Locate the cell with the specified text and output its [x, y] center coordinate. 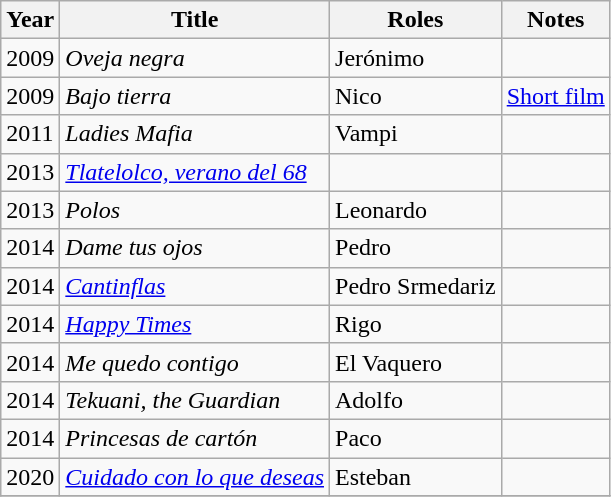
Year [30, 20]
Notes [556, 20]
Happy Times [195, 324]
Leonardo [416, 210]
Oveja negra [195, 58]
Polos [195, 210]
2011 [30, 134]
Dame tus ojos [195, 248]
El Vaquero [416, 362]
Bajo tierra [195, 96]
Nico [416, 96]
Tekuani, the Guardian [195, 400]
Title [195, 20]
Jerónimo [416, 58]
Short film [556, 96]
Ladies Mafia [195, 134]
Tlatelolco, verano del 68 [195, 172]
Pedro Srmedariz [416, 286]
Esteban [416, 477]
Princesas de cartón [195, 438]
Me quedo contigo [195, 362]
Pedro [416, 248]
Rigo [416, 324]
Cantinflas [195, 286]
2020 [30, 477]
Paco [416, 438]
Adolfo [416, 400]
Roles [416, 20]
Vampi [416, 134]
Cuidado con lo que deseas [195, 477]
